Return the [x, y] coordinate for the center point of the cell that contains the specified text.  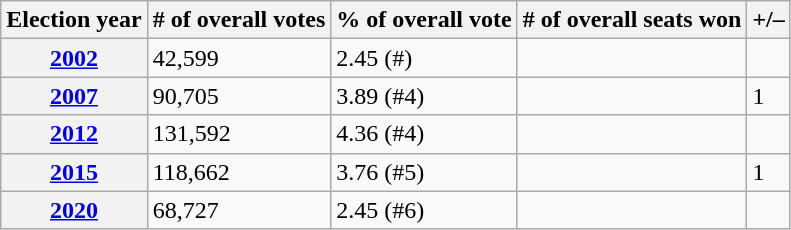
# of overall votes [239, 20]
90,705 [239, 96]
2.45 (#) [424, 58]
118,662 [239, 172]
4.36 (#4) [424, 134]
131,592 [239, 134]
+/– [768, 20]
2015 [74, 172]
# of overall seats won [632, 20]
2007 [74, 96]
42,599 [239, 58]
2020 [74, 210]
3.89 (#4) [424, 96]
2002 [74, 58]
2012 [74, 134]
2.45 (#6) [424, 210]
68,727 [239, 210]
Election year [74, 20]
% of overall vote [424, 20]
3.76 (#5) [424, 172]
